Provide the [x, y] coordinate of the cell's center where the given text is located.  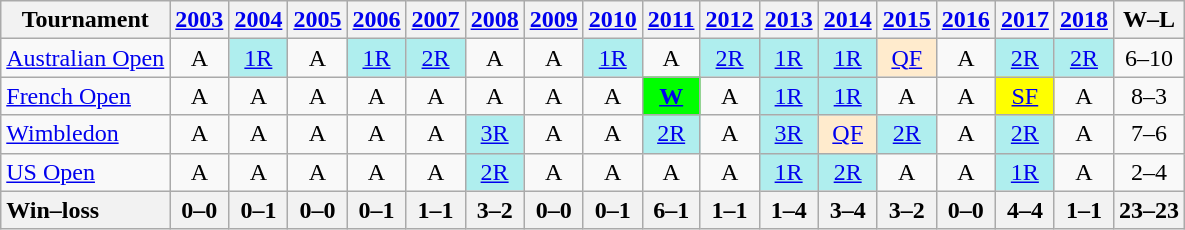
23–23 [1148, 210]
7–6 [1148, 134]
Wimbledon [86, 134]
2013 [788, 20]
2005 [318, 20]
2012 [730, 20]
2018 [1084, 20]
2009 [554, 20]
2014 [848, 20]
2011 [671, 20]
W–L [1148, 20]
Win–loss [86, 210]
2–4 [1148, 172]
4–4 [1024, 210]
Australian Open [86, 58]
2015 [906, 20]
2017 [1024, 20]
2016 [966, 20]
French Open [86, 96]
2006 [376, 20]
US Open [86, 172]
6–10 [1148, 58]
W [671, 96]
2007 [436, 20]
1–4 [788, 210]
2010 [612, 20]
3–4 [848, 210]
SF [1024, 96]
2008 [494, 20]
Tournament [86, 20]
2003 [200, 20]
2004 [258, 20]
6–1 [671, 210]
8–3 [1148, 96]
